For the text-containing cell, return its midpoint in (X, Y) coordinate format. 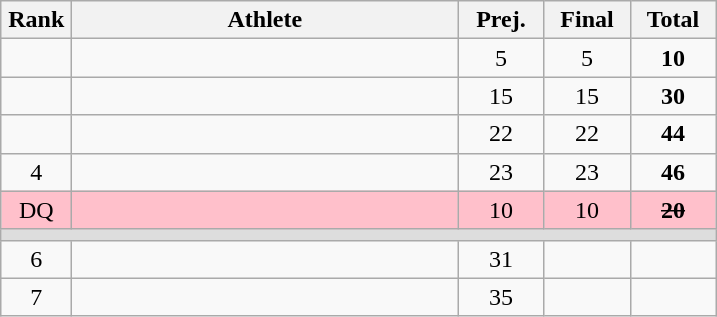
31 (501, 259)
Total (673, 20)
6 (36, 259)
30 (673, 96)
4 (36, 172)
DQ (36, 210)
46 (673, 172)
Rank (36, 20)
7 (36, 297)
20 (673, 210)
44 (673, 134)
35 (501, 297)
Final (587, 20)
Athlete (265, 20)
Prej. (501, 20)
